Return the (X, Y) coordinate for the center point of the cell that contains the specified text.  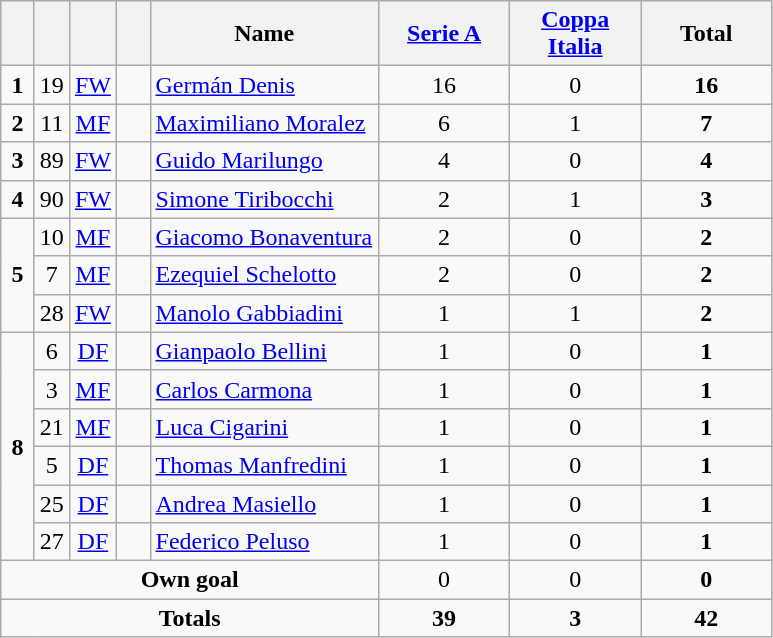
89 (52, 161)
Serie A (444, 34)
Carlos Carmona (264, 389)
27 (52, 542)
Own goal (190, 580)
Germán Denis (264, 85)
Gianpaolo Bellini (264, 351)
Name (264, 34)
Giacomo Bonaventura (264, 237)
Coppa Italia (576, 34)
Luca Cigarini (264, 427)
8 (18, 446)
Simone Tiribocchi (264, 199)
Guido Marilungo (264, 161)
21 (52, 427)
Total (706, 34)
42 (706, 618)
Ezequiel Schelotto (264, 275)
10 (52, 237)
25 (52, 503)
Thomas Manfredini (264, 465)
Totals (190, 618)
19 (52, 85)
Federico Peluso (264, 542)
28 (52, 313)
39 (444, 618)
Maximiliano Moralez (264, 123)
90 (52, 199)
Manolo Gabbiadini (264, 313)
11 (52, 123)
Andrea Masiello (264, 503)
